Pinpoint the cell where the given text exists, returning its (x, y) midpoint coordinate. 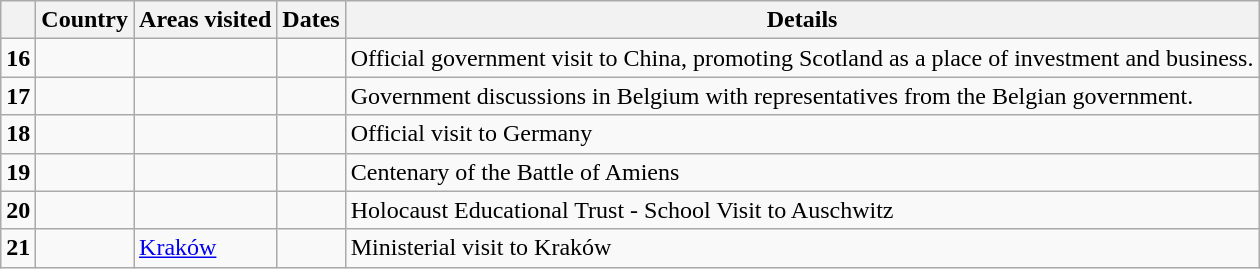
Government discussions in Belgium with representatives from the Belgian government. (802, 96)
Official government visit to China, promoting Scotland as a place of investment and business. (802, 58)
Areas visited (206, 20)
17 (18, 96)
16 (18, 58)
Dates (311, 20)
Official visit to Germany (802, 134)
21 (18, 248)
Country (85, 20)
20 (18, 210)
Centenary of the Battle of Amiens (802, 172)
Holocaust Educational Trust - School Visit to Auschwitz (802, 210)
Ministerial visit to Kraków (802, 248)
Details (802, 20)
18 (18, 134)
19 (18, 172)
Kraków (206, 248)
